Return (x, y) of the center of cell containing provided text 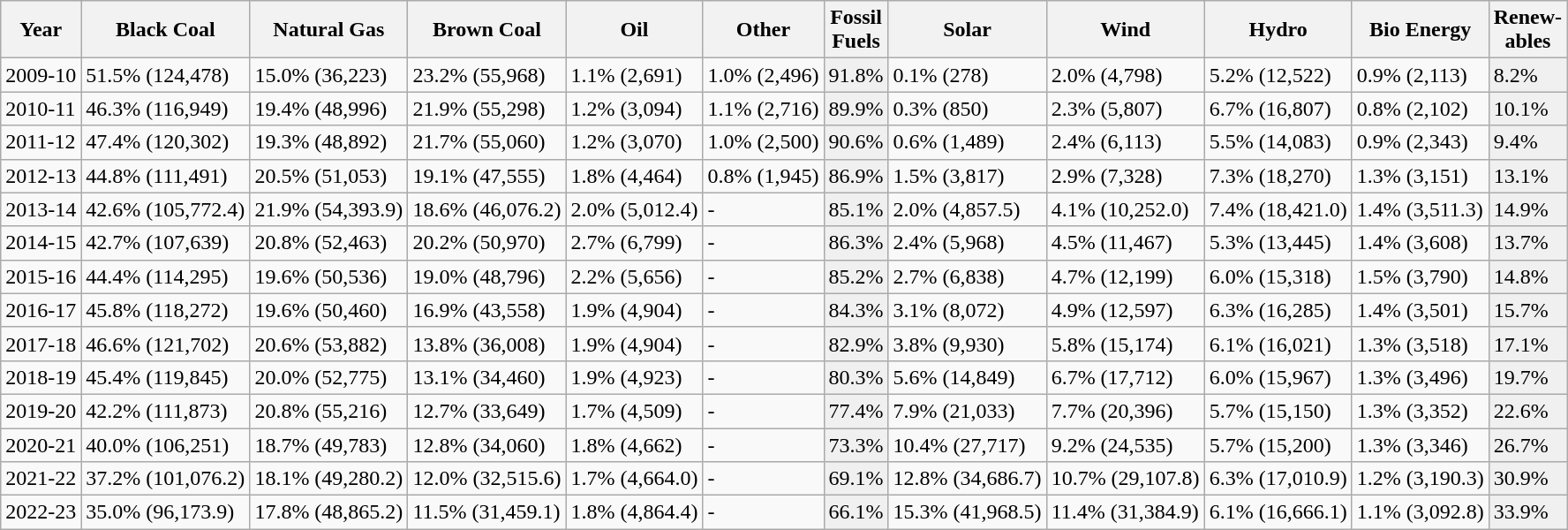
69.1% (856, 479)
20.8% (52,463) (328, 243)
5.8% (15,174) (1125, 344)
4.5% (11,467) (1125, 243)
1.2% (3,070) (634, 142)
18.6% (46,076.2) (487, 209)
26.7% (1527, 444)
4.1% (10,252.0) (1125, 209)
37.2% (101,076.2) (166, 479)
35.0% (96,173.9) (166, 512)
1.9% (4,923) (634, 377)
85.1% (856, 209)
2.0% (4,798) (1125, 75)
Other (763, 30)
22.6% (1527, 411)
3.1% (8,072) (968, 310)
42.2% (111,873) (166, 411)
0.3% (850) (968, 109)
21.9% (54,393.9) (328, 209)
12.8% (34,060) (487, 444)
21.9% (55,298) (487, 109)
2013-14 (41, 209)
2020-21 (41, 444)
12.8% (34,686.7) (968, 479)
Bio Energy (1420, 30)
10.7% (29,107.8) (1125, 479)
5.7% (15,150) (1278, 411)
1.0% (2,496) (763, 75)
2.9% (7,328) (1125, 176)
13.1% (1527, 176)
46.3% (116,949) (166, 109)
2016-17 (41, 310)
10.1% (1527, 109)
77.4% (856, 411)
1.8% (4,464) (634, 176)
6.0% (15,967) (1278, 377)
0.9% (2,113) (1420, 75)
1.4% (3,511.3) (1420, 209)
5.7% (15,200) (1278, 444)
5.6% (14,849) (968, 377)
9.2% (24,535) (1125, 444)
17.8% (48,865.2) (328, 512)
Black Coal (166, 30)
12.0% (32,515.6) (487, 479)
15.7% (1527, 310)
45.8% (118,272) (166, 310)
1.1% (2,716) (763, 109)
2.7% (6,838) (968, 276)
13.1% (34,460) (487, 377)
2.0% (5,012.4) (634, 209)
1.2% (3,190.3) (1420, 479)
19.0% (48,796) (487, 276)
2017-18 (41, 344)
1.4% (3,608) (1420, 243)
6.7% (17,712) (1125, 377)
Natural Gas (328, 30)
1.3% (3,496) (1420, 377)
20.0% (52,775) (328, 377)
82.9% (856, 344)
21.7% (55,060) (487, 142)
7.9% (21,033) (968, 411)
20.5% (51,053) (328, 176)
Brown Coal (487, 30)
2.3% (5,807) (1125, 109)
1.7% (4,664.0) (634, 479)
18.1% (49,280.2) (328, 479)
20.6% (53,882) (328, 344)
44.4% (114,295) (166, 276)
Solar (968, 30)
2010-11 (41, 109)
1.5% (3,817) (968, 176)
4.7% (12,199) (1125, 276)
2.4% (6,113) (1125, 142)
2011-12 (41, 142)
2018-19 (41, 377)
47.4% (120,302) (166, 142)
19.7% (1527, 377)
73.3% (856, 444)
Renew-ables (1527, 30)
6.3% (16,285) (1278, 310)
2009-10 (41, 75)
18.7% (49,783) (328, 444)
15.3% (41,968.5) (968, 512)
2019-20 (41, 411)
6.0% (15,318) (1278, 276)
2.0% (4,857.5) (968, 209)
2.7% (6,799) (634, 243)
19.6% (50,460) (328, 310)
33.9% (1527, 512)
0.9% (2,343) (1420, 142)
16.9% (43,558) (487, 310)
Oil (634, 30)
51.5% (124,478) (166, 75)
1.3% (3,518) (1420, 344)
42.6% (105,772.4) (166, 209)
3.8% (9,930) (968, 344)
1.8% (4,662) (634, 444)
13.7% (1527, 243)
23.2% (55,968) (487, 75)
19.3% (48,892) (328, 142)
1.1% (2,691) (634, 75)
1.3% (3,346) (1420, 444)
19.4% (48,996) (328, 109)
5.3% (13,445) (1278, 243)
1.3% (3,151) (1420, 176)
1.0% (2,500) (763, 142)
11.4% (31,384.9) (1125, 512)
Hydro (1278, 30)
19.1% (47,555) (487, 176)
14.9% (1527, 209)
8.2% (1527, 75)
7.4% (18,421.0) (1278, 209)
6.1% (16,666.1) (1278, 512)
1.5% (3,790) (1420, 276)
0.1% (278) (968, 75)
20.2% (50,970) (487, 243)
Year (41, 30)
1.8% (4,864.4) (634, 512)
90.6% (856, 142)
14.8% (1527, 276)
9.4% (1527, 142)
1.4% (3,501) (1420, 310)
12.7% (33,649) (487, 411)
0.6% (1,489) (968, 142)
40.0% (106,251) (166, 444)
0.8% (1,945) (763, 176)
80.3% (856, 377)
5.2% (12,522) (1278, 75)
2.2% (5,656) (634, 276)
42.7% (107,639) (166, 243)
5.5% (14,083) (1278, 142)
84.3% (856, 310)
2021-22 (41, 479)
91.8% (856, 75)
10.4% (27,717) (968, 444)
1.1% (3,092.8) (1420, 512)
89.9% (856, 109)
15.0% (36,223) (328, 75)
7.7% (20,396) (1125, 411)
Wind (1125, 30)
2022-23 (41, 512)
2014-15 (41, 243)
11.5% (31,459.1) (487, 512)
13.8% (36,008) (487, 344)
44.8% (111,491) (166, 176)
2015-16 (41, 276)
66.1% (856, 512)
1.3% (3,352) (1420, 411)
17.1% (1527, 344)
1.2% (3,094) (634, 109)
30.9% (1527, 479)
0.8% (2,102) (1420, 109)
86.9% (856, 176)
19.6% (50,536) (328, 276)
6.1% (16,021) (1278, 344)
6.3% (17,010.9) (1278, 479)
2012-13 (41, 176)
85.2% (856, 276)
86.3% (856, 243)
46.6% (121,702) (166, 344)
20.8% (55,216) (328, 411)
7.3% (18,270) (1278, 176)
4.9% (12,597) (1125, 310)
Fossil Fuels (856, 30)
45.4% (119,845) (166, 377)
1.7% (4,509) (634, 411)
6.7% (16,807) (1278, 109)
2.4% (5,968) (968, 243)
